Determine the [X, Y] coordinate at the center of the cell enclosing the given text.  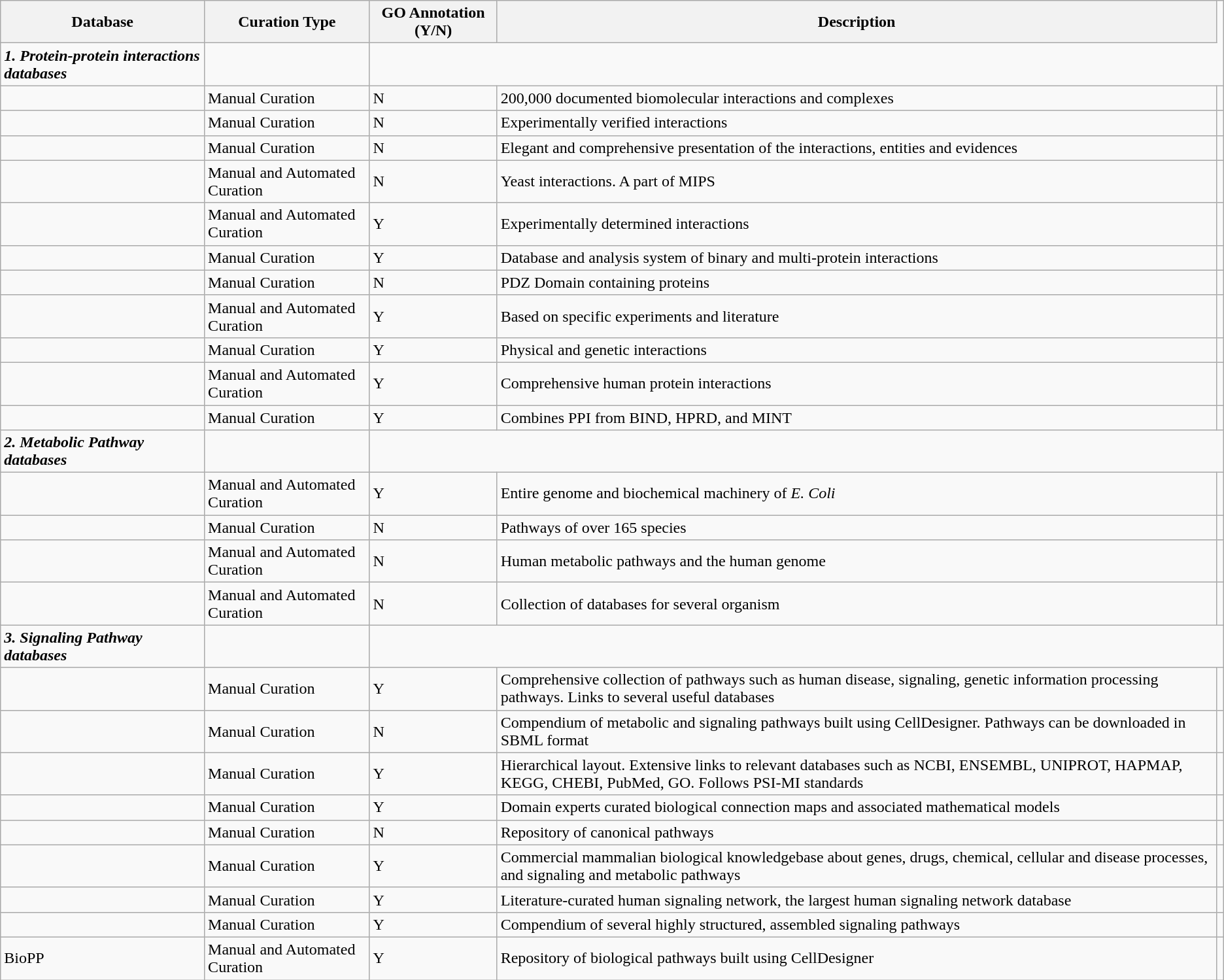
Hierarchical layout. Extensive links to relevant databases such as NCBI, ENSEMBL, UNIPROT, HAPMAP, KEGG, CHEBI, PubMed, GO. Follows PSI-MI standards [857, 774]
200,000 documented biomolecular interactions and complexes [857, 98]
1. Protein-protein interactions databases [103, 64]
PDZ Domain containing proteins [857, 282]
Literature-curated human signaling network, the largest human signaling network database [857, 900]
Repository of canonical pathways [857, 832]
Pathways of over 165 species [857, 528]
Experimentally determined interactions [857, 224]
Comprehensive human protein interactions [857, 383]
Curation Type [287, 22]
BioPP [103, 958]
Entire genome and biochemical machinery of E. Coli [857, 494]
Database and analysis system of binary and multi-protein interactions [857, 258]
Repository of biological pathways built using CellDesigner [857, 958]
Database [103, 22]
Description [857, 22]
Human metabolic pathways and the human genome [857, 561]
2. Metabolic Pathway databases [103, 451]
Comprehensive collection of pathways such as human disease, signaling, genetic information processing pathways. Links to several useful databases [857, 689]
Physical and genetic interactions [857, 350]
Commercial mammalian biological knowledgebase about genes, drugs, chemical, cellular and disease processes, and signaling and metabolic pathways [857, 866]
Combines PPI from BIND, HPRD, and MINT [857, 418]
Experimentally verified interactions [857, 123]
3. Signaling Pathway databases [103, 646]
Compendium of metabolic and signaling pathways built using CellDesigner. Pathways can be downloaded in SBML format [857, 731]
Based on specific experiments and literature [857, 316]
Domain experts curated biological connection maps and associated mathematical models [857, 807]
Collection of databases for several organism [857, 604]
GO Annotation (Y/N) [433, 22]
Elegant and comprehensive presentation of the interactions, entities and evidences [857, 148]
Compendium of several highly structured, assembled signaling pathways [857, 924]
Yeast interactions. A part of MIPS [857, 182]
